Locate the cell with the specified text and output its [x, y] center coordinate. 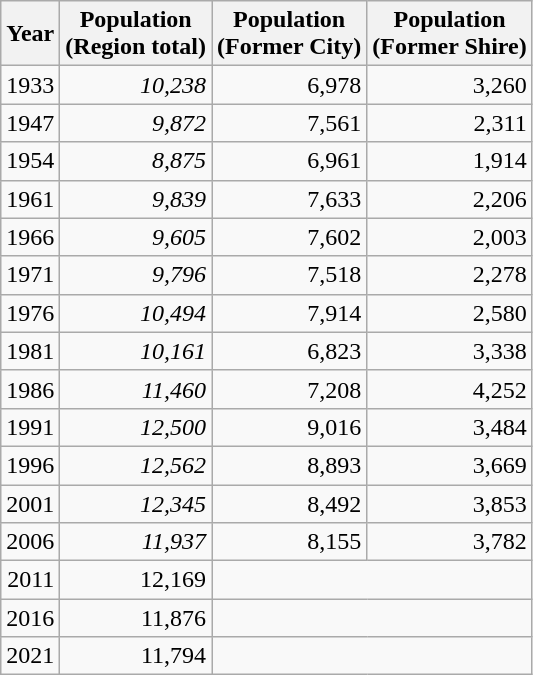
2,580 [450, 313]
3,484 [450, 427]
9,796 [136, 275]
8,492 [290, 503]
4,252 [450, 389]
6,978 [290, 85]
1976 [30, 313]
1991 [30, 427]
12,562 [136, 465]
Year [30, 34]
12,169 [136, 580]
11,460 [136, 389]
1947 [30, 123]
1981 [30, 351]
9,016 [290, 427]
2011 [30, 580]
8,875 [136, 161]
11,937 [136, 542]
2016 [30, 618]
2001 [30, 503]
7,561 [290, 123]
3,338 [450, 351]
1996 [30, 465]
12,500 [136, 427]
7,602 [290, 237]
1986 [30, 389]
8,893 [290, 465]
10,494 [136, 313]
1933 [30, 85]
10,238 [136, 85]
8,155 [290, 542]
10,161 [136, 351]
3,260 [450, 85]
1966 [30, 237]
7,208 [290, 389]
7,633 [290, 199]
6,823 [290, 351]
2006 [30, 542]
9,839 [136, 199]
6,961 [290, 161]
12,345 [136, 503]
Population(Former City) [290, 34]
Population(Former Shire) [450, 34]
2,206 [450, 199]
2021 [30, 656]
1961 [30, 199]
1,914 [450, 161]
1971 [30, 275]
7,518 [290, 275]
3,669 [450, 465]
11,876 [136, 618]
1954 [30, 161]
3,782 [450, 542]
9,605 [136, 237]
11,794 [136, 656]
2,311 [450, 123]
Population(Region total) [136, 34]
9,872 [136, 123]
3,853 [450, 503]
7,914 [290, 313]
2,003 [450, 237]
2,278 [450, 275]
